Search for the cell housing the specified text and yield its (x, y) center coordinate. 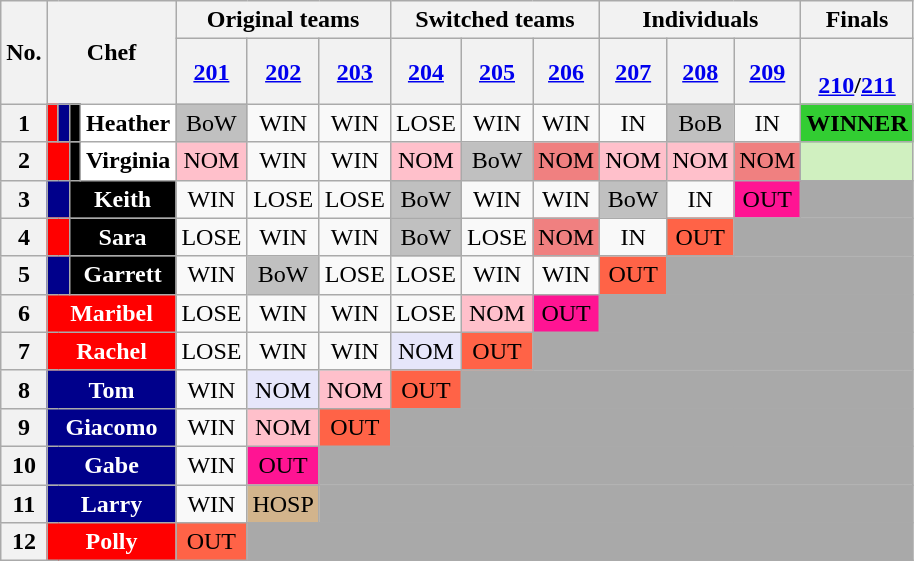
Gabe (112, 465)
204 (426, 72)
Heather (128, 123)
201 (212, 72)
209 (768, 72)
207 (634, 72)
5 (24, 275)
210/211 (857, 72)
Chef (112, 52)
2 (24, 161)
7 (24, 351)
12 (24, 542)
9 (24, 427)
203 (354, 72)
Maribel (112, 313)
205 (496, 72)
Larry (112, 503)
Tom (112, 389)
Original teams (284, 20)
BoB (700, 123)
202 (283, 72)
Switched teams (494, 20)
Rachel (112, 351)
Finals (857, 20)
Virginia (128, 161)
3 (24, 199)
11 (24, 503)
No. (24, 52)
Individuals (700, 20)
1 (24, 123)
10 (24, 465)
Garrett (122, 275)
Keith (122, 199)
Sara (122, 237)
HOSP (283, 503)
8 (24, 389)
Giacomo (112, 427)
206 (566, 72)
WINNER (857, 123)
Polly (112, 542)
4 (24, 237)
208 (700, 72)
6 (24, 313)
